For the text-containing cell, return its midpoint in (x, y) coordinate format. 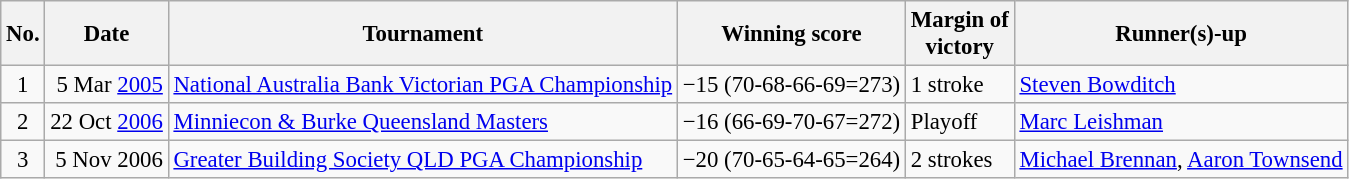
No. (23, 34)
Steven Bowditch (1181, 85)
Playoff (960, 122)
2 (23, 122)
5 Mar 2005 (106, 85)
Tournament (422, 34)
−16 (66-69-70-67=272) (791, 122)
Marc Leishman (1181, 122)
Winning score (791, 34)
2 strokes (960, 160)
Greater Building Society QLD PGA Championship (422, 160)
−20 (70-65-64-65=264) (791, 160)
22 Oct 2006 (106, 122)
5 Nov 2006 (106, 160)
Minniecon & Burke Queensland Masters (422, 122)
1 (23, 85)
1 stroke (960, 85)
Michael Brennan, Aaron Townsend (1181, 160)
Date (106, 34)
Margin ofvictory (960, 34)
−15 (70-68-66-69=273) (791, 85)
3 (23, 160)
National Australia Bank Victorian PGA Championship (422, 85)
Runner(s)-up (1181, 34)
